Identify which cell holds the provided text, then report its (x, y) central coordinate. 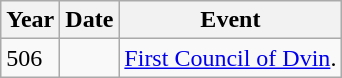
506 (30, 58)
Year (30, 20)
Date (90, 20)
Event (230, 20)
First Council of Dvin. (230, 58)
